Determine the [X, Y] coordinate at the center of the cell enclosing the given text.  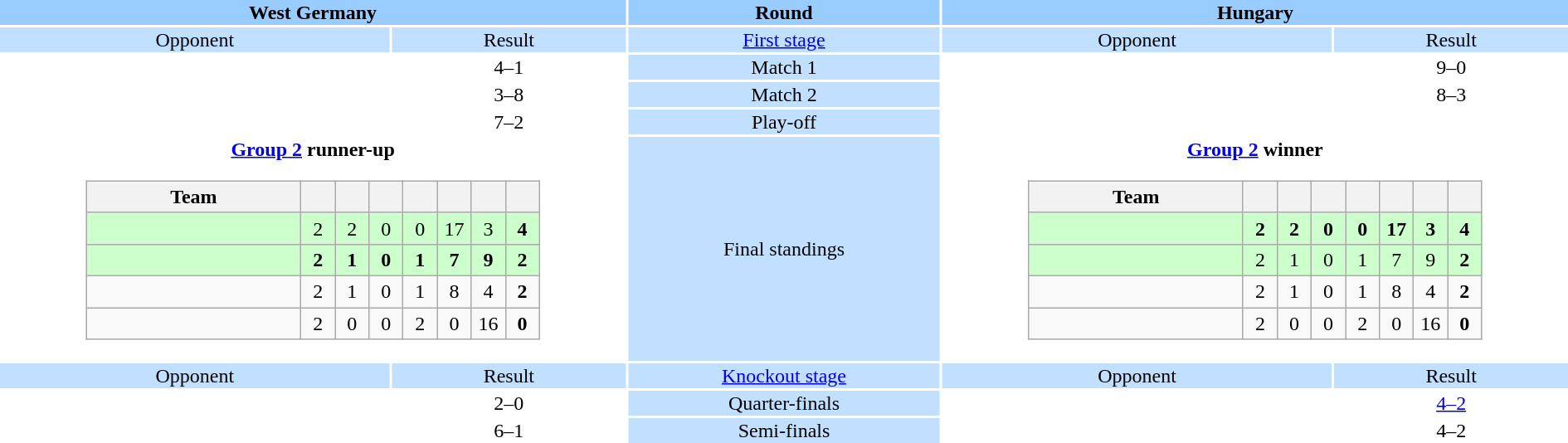
West Germany [313, 12]
Play-off [784, 122]
3–8 [509, 95]
Knockout stage [784, 376]
Round [784, 12]
Final standings [784, 249]
Semi-finals [784, 431]
2–0 [509, 403]
Hungary [1255, 12]
Match 1 [784, 67]
Group 2 winner Team 2 2 0 0 17 3 4 2 1 0 1 7 9 2 2 1 0 1 8 4 2 2 0 0 2 0 16 0 [1255, 249]
6–1 [509, 431]
Match 2 [784, 95]
7–2 [509, 122]
Group 2 runner-up Team 2 2 0 0 17 3 4 2 1 0 1 7 9 2 2 1 0 1 8 4 2 2 0 0 2 0 16 0 [313, 249]
8–3 [1451, 95]
9–0 [1451, 67]
Quarter-finals [784, 403]
First stage [784, 40]
4–1 [509, 67]
